Extract the (X, Y) coordinate from the center of the cell holding the provided text.  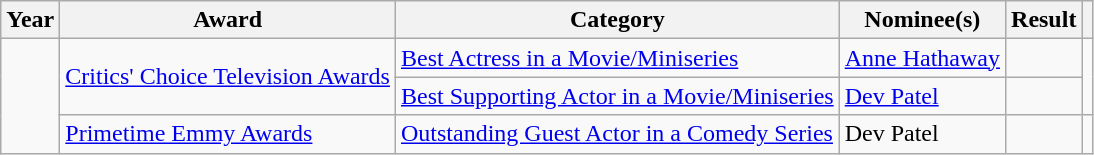
Critics' Choice Television Awards (228, 77)
Outstanding Guest Actor in a Comedy Series (617, 134)
Year (30, 20)
Anne Hathaway (922, 58)
Category (617, 20)
Award (228, 20)
Primetime Emmy Awards (228, 134)
Best Actress in a Movie/Miniseries (617, 58)
Result (1044, 20)
Best Supporting Actor in a Movie/Miniseries (617, 96)
Nominee(s) (922, 20)
